Determine the (X, Y) coordinate at the center of the cell enclosing the given text.  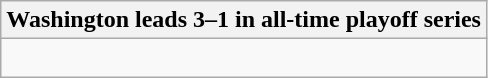
Washington leads 3–1 in all-time playoff series (244, 20)
